Find where the given text appears and provide that cell's center as [x, y] coordinate. 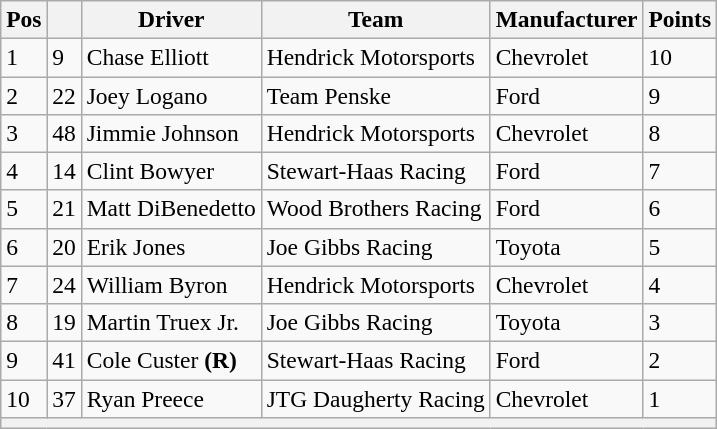
48 [64, 133]
Wood Brothers Racing [376, 209]
Ryan Preece [171, 398]
Matt DiBenedetto [171, 209]
Team Penske [376, 95]
41 [64, 360]
21 [64, 209]
Erik Jones [171, 247]
37 [64, 398]
Team [376, 19]
Chase Elliott [171, 57]
20 [64, 247]
Manufacturer [566, 19]
Martin Truex Jr. [171, 322]
22 [64, 95]
19 [64, 322]
14 [64, 171]
Clint Bowyer [171, 171]
Points [680, 19]
Joey Logano [171, 95]
JTG Daugherty Racing [376, 398]
William Byron [171, 285]
24 [64, 285]
Pos [24, 19]
Cole Custer (R) [171, 360]
Jimmie Johnson [171, 133]
Driver [171, 19]
